Return the [x, y] coordinate for the center point of the cell that contains the specified text.  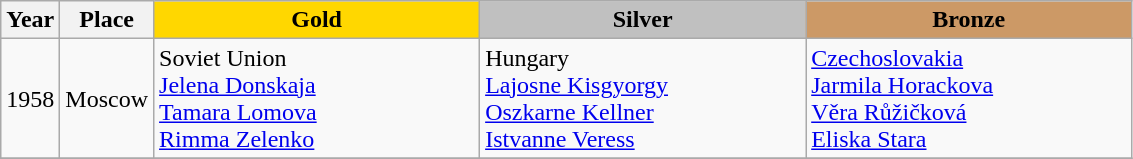
1958 [30, 98]
Place [107, 20]
Gold [317, 20]
CzechoslovakiaJarmila HorackovaVěra RůžičkováEliska Stara [969, 98]
Year [30, 20]
Moscow [107, 98]
Silver [643, 20]
Bronze [969, 20]
Soviet UnionJelena DonskajaTamara LomovaRimma Zelenko [317, 98]
HungaryLajosne KisgyorgyOszkarne KellnerIstvanne Veress [643, 98]
